Pinpoint the cell where the given text exists, returning its [x, y] midpoint coordinate. 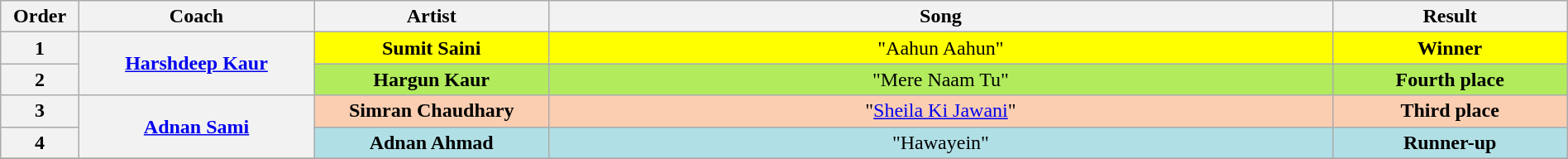
Third place [1450, 111]
Song [941, 17]
"Aahun Aahun" [941, 48]
Harshdeep Kaur [196, 64]
Hargun Kaur [432, 79]
Sumit Saini [432, 48]
Order [40, 17]
4 [40, 142]
"Mere Naam Tu" [941, 79]
3 [40, 111]
"Sheila Ki Jawani" [941, 111]
Winner [1450, 48]
Simran Chaudhary [432, 111]
Fourth place [1450, 79]
2 [40, 79]
Artist [432, 17]
Coach [196, 17]
Runner-up [1450, 142]
Adnan Sami [196, 127]
1 [40, 48]
Result [1450, 17]
"Hawayein" [941, 142]
Adnan Ahmad [432, 142]
